Output the [x, y] coordinate of the center of the cell containing the given text.  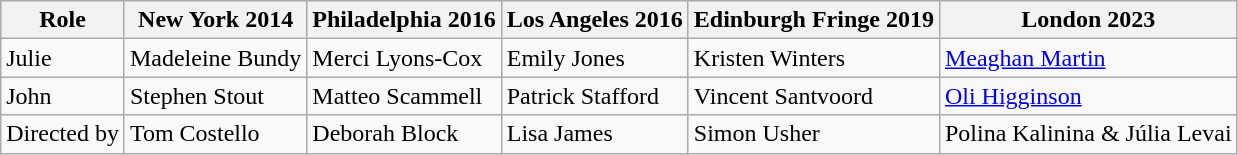
New York 2014 [215, 20]
Directed by [63, 134]
Vincent Santvoord [814, 96]
Los Angeles 2016 [594, 20]
John [63, 96]
Simon Usher [814, 134]
Emily Jones [594, 58]
Meaghan Martin [1088, 58]
Merci Lyons-Cox [404, 58]
Matteo Scammell [404, 96]
Oli Higginson [1088, 96]
Polina Kalinina & Júlia Levai [1088, 134]
London 2023 [1088, 20]
Stephen Stout [215, 96]
Lisa James [594, 134]
Julie [63, 58]
Tom Costello [215, 134]
Kristen Winters [814, 58]
Role [63, 20]
Patrick Stafford [594, 96]
Deborah Block [404, 134]
Madeleine Bundy [215, 58]
Philadelphia 2016 [404, 20]
Edinburgh Fringe 2019 [814, 20]
